Capture the cell that displays the provided text and extract its (X, Y) central coordinate. 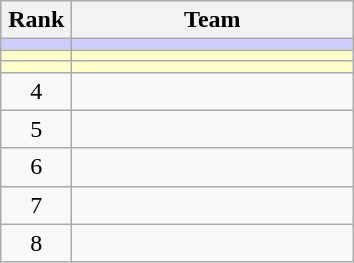
6 (36, 167)
8 (36, 243)
5 (36, 129)
Team (212, 20)
4 (36, 91)
7 (36, 205)
Rank (36, 20)
